Capture the cell that displays the provided text and extract its (X, Y) central coordinate. 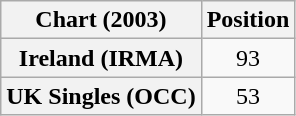
Chart (2003) (101, 20)
Position (248, 20)
93 (248, 58)
Ireland (IRMA) (101, 58)
UK Singles (OCC) (101, 96)
53 (248, 96)
